Search for the cell housing the specified text and yield its [X, Y] center coordinate. 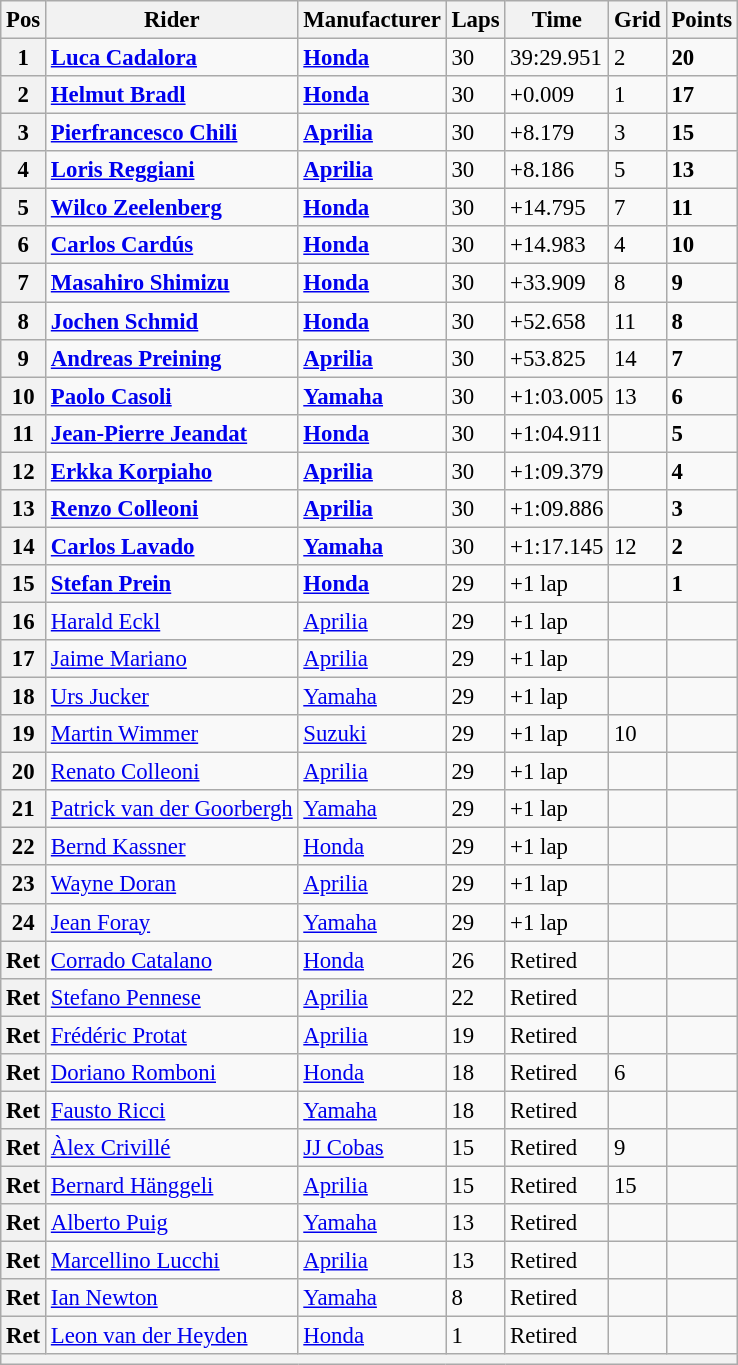
Renato Colleoni [172, 772]
+14.983 [557, 245]
16 [24, 621]
Rider [172, 20]
+1:03.005 [557, 396]
Points [702, 20]
Stefano Pennese [172, 997]
+52.658 [557, 321]
JJ Cobas [372, 1148]
26 [476, 960]
+1:09.886 [557, 509]
Wilco Zeelenberg [172, 208]
Erkka Korpiaho [172, 471]
Carlos Cardús [172, 245]
Bernd Kassner [172, 847]
Fausto Ricci [172, 1110]
Patrick van der Goorbergh [172, 809]
Grid [638, 20]
Helmut Bradl [172, 95]
Harald Eckl [172, 621]
Frédéric Protat [172, 1035]
Luca Cadalora [172, 58]
+1:17.145 [557, 546]
Urs Jucker [172, 697]
Ian Newton [172, 1298]
Alberto Puig [172, 1223]
Masahiro Shimizu [172, 283]
+0.009 [557, 95]
+14.795 [557, 208]
Laps [476, 20]
Wayne Doran [172, 885]
Time [557, 20]
+1:04.911 [557, 433]
Jean Foray [172, 922]
Jaime Mariano [172, 659]
Suzuki [372, 734]
Paolo Casoli [172, 396]
Carlos Lavado [172, 546]
Bernard Hänggeli [172, 1185]
Pierfrancesco Chili [172, 133]
39:29.951 [557, 58]
Jean-Pierre Jeandat [172, 433]
Marcellino Lucchi [172, 1261]
+53.825 [557, 358]
Stefan Prein [172, 584]
Pos [24, 20]
+8.186 [557, 170]
Doriano Romboni [172, 1073]
Andreas Preining [172, 358]
Àlex Crivillé [172, 1148]
Martin Wimmer [172, 734]
Renzo Colleoni [172, 509]
+1:09.379 [557, 471]
Leon van der Heyden [172, 1336]
Manufacturer [372, 20]
21 [24, 809]
Jochen Schmid [172, 321]
23 [24, 885]
Loris Reggiani [172, 170]
Corrado Catalano [172, 960]
+8.179 [557, 133]
+33.909 [557, 283]
24 [24, 922]
